Output the (x, y) coordinate of the center of the cell containing the given text.  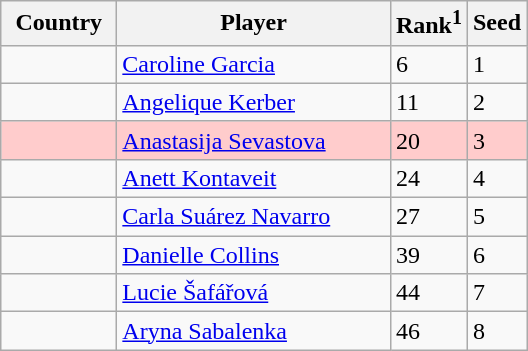
Anastasija Sevastova (254, 140)
8 (496, 331)
46 (428, 331)
Rank1 (428, 24)
Lucie Šafářová (254, 293)
5 (496, 217)
27 (428, 217)
Carla Suárez Navarro (254, 217)
2 (496, 102)
4 (496, 178)
Player (254, 24)
Anett Kontaveit (254, 178)
Angelique Kerber (254, 102)
3 (496, 140)
Seed (496, 24)
20 (428, 140)
24 (428, 178)
Aryna Sabalenka (254, 331)
Danielle Collins (254, 255)
1 (496, 64)
7 (496, 293)
Country (59, 24)
44 (428, 293)
39 (428, 255)
11 (428, 102)
Caroline Garcia (254, 64)
